Capture the cell that displays the provided text and extract its (X, Y) central coordinate. 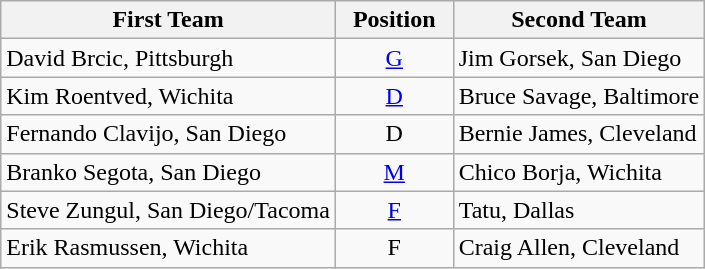
Jim Gorsek, San Diego (579, 58)
M (394, 172)
Bernie James, Cleveland (579, 134)
David Brcic, Pittsburgh (168, 58)
Branko Segota, San Diego (168, 172)
G (394, 58)
Kim Roentved, Wichita (168, 96)
Erik Rasmussen, Wichita (168, 248)
Steve Zungul, San Diego/Tacoma (168, 210)
Position (394, 20)
First Team (168, 20)
Second Team (579, 20)
Bruce Savage, Baltimore (579, 96)
Craig Allen, Cleveland (579, 248)
Chico Borja, Wichita (579, 172)
Tatu, Dallas (579, 210)
Fernando Clavijo, San Diego (168, 134)
